Return (X, Y) of the center of cell containing provided text 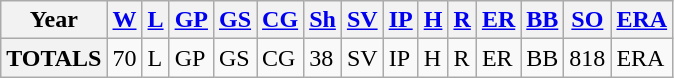
TOTALS (54, 58)
818 (588, 58)
70 (124, 58)
Year (54, 20)
Sh (323, 20)
W (124, 20)
SO (588, 20)
38 (323, 58)
